Scan for the cell matching the given text and deliver its [x, y] coordinate at center. 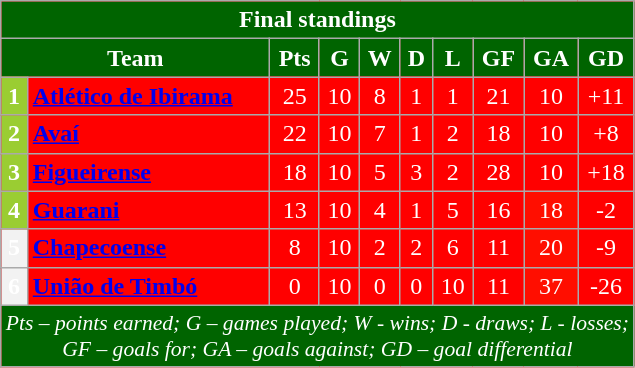
+8 [606, 134]
21 [498, 96]
G [339, 58]
20 [551, 248]
Figueirense [148, 172]
-2 [606, 210]
+18 [606, 172]
13 [295, 210]
16 [498, 210]
7 [380, 134]
Final standings [318, 20]
-9 [606, 248]
União de Timbó [148, 286]
-26 [606, 286]
D [416, 58]
GD [606, 58]
28 [498, 172]
Avaí [148, 134]
Pts – points earned; G – games played; W - wins; D - draws; L - losses;GF – goals for; GA – goals against; GD – goal differential [318, 336]
GF [498, 58]
Pts [295, 58]
W [380, 58]
Atlético de Ibirama [148, 96]
GA [551, 58]
Guarani [148, 210]
L [453, 58]
22 [295, 134]
+11 [606, 96]
37 [551, 286]
25 [295, 96]
Team [136, 58]
Chapecoense [148, 248]
